Provide the [x, y] coordinate of the cell's center where the given text is located.  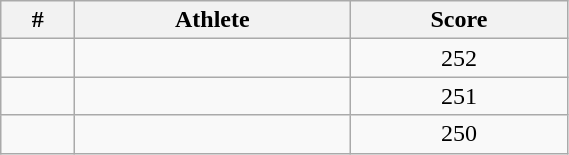
252 [459, 58]
Score [459, 20]
Athlete [212, 20]
250 [459, 134]
251 [459, 96]
# [38, 20]
